Return [x, y] of the center of cell containing provided text 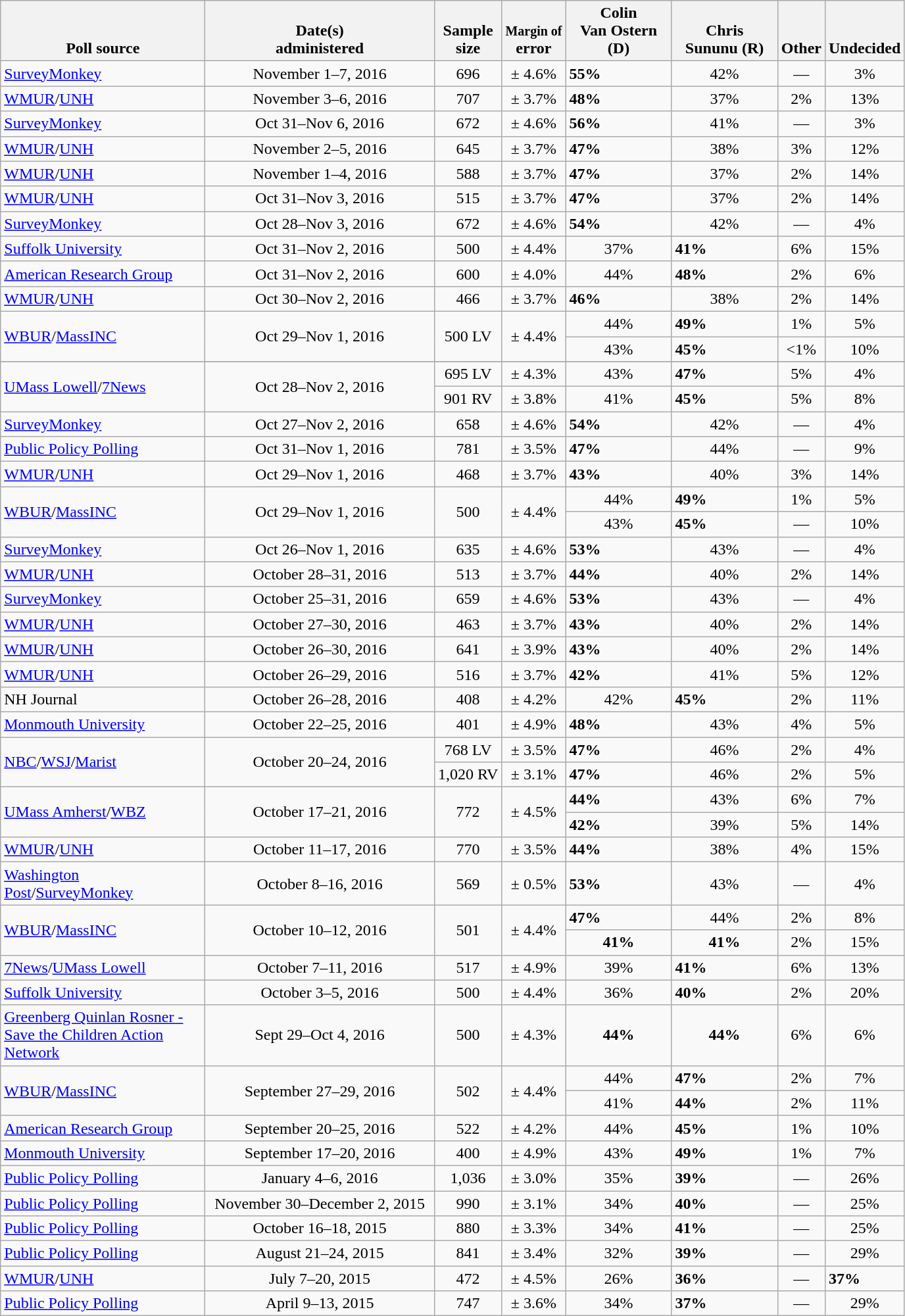
463 [468, 624]
Oct 31–Nov 3, 2016 [320, 199]
October 10–12, 2016 [320, 930]
Washington Post/SurveyMonkey [103, 884]
Oct 28–Nov 3, 2016 [320, 224]
696 [468, 74]
± 4.0% [534, 274]
October 3–5, 2016 [320, 992]
Greenberg Quinlan Rosner - Save the Children Action Network [103, 1035]
April 9–13, 2015 [320, 1304]
55% [618, 74]
641 [468, 649]
October 26–29, 2016 [320, 674]
± 3.8% [534, 399]
UMass Lowell/7News [103, 387]
517 [468, 967]
901 RV [468, 399]
707 [468, 99]
± 3.9% [534, 649]
Oct 27–Nov 2, 2016 [320, 424]
9% [864, 449]
401 [468, 724]
770 [468, 850]
659 [468, 599]
Oct 26–Nov 1, 2016 [320, 549]
695 LV [468, 374]
± 3.4% [534, 1254]
November 30–December 2, 2015 [320, 1203]
October 28–31, 2016 [320, 574]
Undecided [864, 31]
ChrisSununu (R) [725, 31]
November 2–5, 2016 [320, 149]
781 [468, 449]
October 27–30, 2016 [320, 624]
515 [468, 199]
Poll source [103, 31]
32% [618, 1254]
516 [468, 674]
NH Journal [103, 699]
October 7–11, 2016 [320, 967]
Oct 31–Nov 1, 2016 [320, 449]
20% [864, 992]
880 [468, 1229]
1,020 RV [468, 775]
645 [468, 149]
Oct 30–Nov 2, 2016 [320, 299]
November 1–7, 2016 [320, 74]
January 4–6, 2016 [320, 1178]
November 3–6, 2016 [320, 99]
October 22–25, 2016 [320, 724]
October 8–16, 2016 [320, 884]
772 [468, 812]
Oct 28–Nov 2, 2016 [320, 387]
Date(s)administered [320, 31]
Samplesize [468, 31]
501 [468, 930]
747 [468, 1304]
502 [468, 1090]
October 17–21, 2016 [320, 812]
October 26–28, 2016 [320, 699]
990 [468, 1203]
October 16–18, 2015 [320, 1229]
569 [468, 884]
400 [468, 1153]
NBC/WSJ/Marist [103, 762]
466 [468, 299]
658 [468, 424]
November 1–4, 2016 [320, 174]
408 [468, 699]
UMass Amherst/WBZ [103, 812]
Sept 29–Oct 4, 2016 [320, 1035]
468 [468, 474]
October 20–24, 2016 [320, 762]
± 3.3% [534, 1229]
<1% [801, 349]
522 [468, 1128]
September 20–25, 2016 [320, 1128]
841 [468, 1254]
October 26–30, 2016 [320, 649]
± 3.0% [534, 1178]
513 [468, 574]
7News/UMass Lowell [103, 967]
October 25–31, 2016 [320, 599]
1,036 [468, 1178]
± 0.5% [534, 884]
± 3.6% [534, 1304]
635 [468, 549]
588 [468, 174]
768 LV [468, 749]
600 [468, 274]
October 11–17, 2016 [320, 850]
56% [618, 124]
September 17–20, 2016 [320, 1153]
Margin oferror [534, 31]
35% [618, 1178]
July 7–20, 2015 [320, 1279]
472 [468, 1279]
Other [801, 31]
Oct 31–Nov 6, 2016 [320, 124]
500 LV [468, 336]
ColinVan Ostern (D) [618, 31]
September 27–29, 2016 [320, 1090]
August 21–24, 2015 [320, 1254]
